Search for the cell housing the specified text and yield its (X, Y) center coordinate. 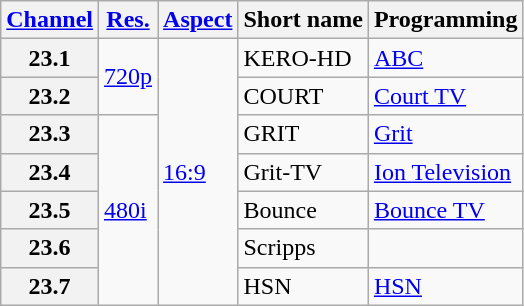
23.7 (50, 286)
Grit-TV (303, 172)
480i (128, 210)
Court TV (446, 96)
KERO-HD (303, 58)
Res. (128, 20)
Scripps (303, 248)
GRIT (303, 134)
23.2 (50, 96)
Bounce (303, 210)
23.6 (50, 248)
23.5 (50, 210)
23.3 (50, 134)
23.4 (50, 172)
COURT (303, 96)
16:9 (198, 172)
Ion Television (446, 172)
720p (128, 77)
Bounce TV (446, 210)
Short name (303, 20)
Grit (446, 134)
Aspect (198, 20)
ABC (446, 58)
Channel (50, 20)
23.1 (50, 58)
Programming (446, 20)
